Return [x, y] of the center of cell containing provided text 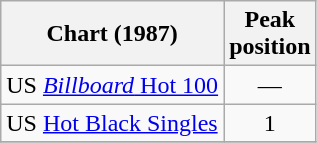
US Billboard Hot 100 [112, 85]
Peakposition [270, 34]
Chart (1987) [112, 34]
US Hot Black Singles [112, 123]
— [270, 85]
1 [270, 123]
